Extract the (X, Y) coordinate from the center of the cell holding the provided text.  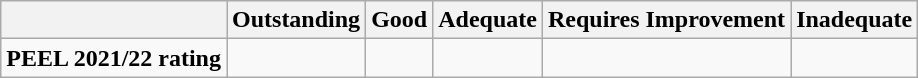
Good (400, 20)
PEEL 2021/22 rating (114, 58)
Inadequate (854, 20)
Requires Improvement (666, 20)
Outstanding (296, 20)
Adequate (488, 20)
